Capture the cell that displays the provided text and extract its [x, y] central coordinate. 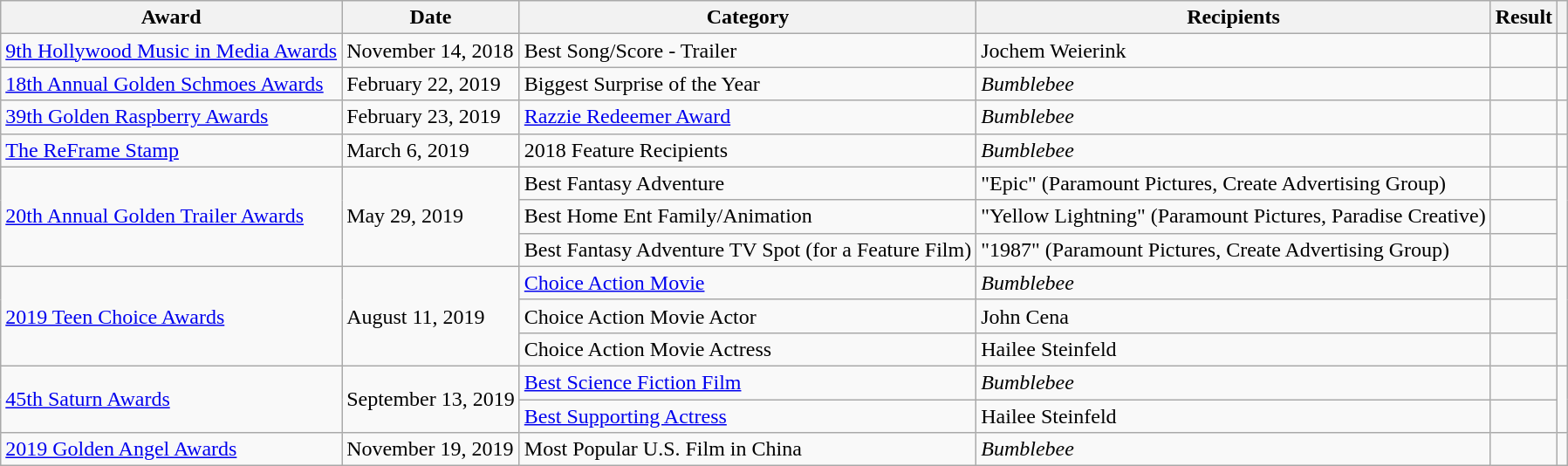
Most Popular U.S. Film in China [747, 449]
The ReFrame Stamp [171, 150]
February 22, 2019 [431, 84]
Award [171, 17]
"1987" (Paramount Pictures, Create Advertising Group) [1234, 250]
Best Science Fiction Film [747, 382]
18th Annual Golden Schmoes Awards [171, 84]
John Cena [1234, 316]
Best Fantasy Adventure [747, 183]
Choice Action Movie [747, 283]
Choice Action Movie Actress [747, 349]
Date [431, 17]
2019 Golden Angel Awards [171, 449]
November 19, 2019 [431, 449]
Best Fantasy Adventure TV Spot (for a Feature Film) [747, 250]
Jochem Weierink [1234, 51]
9th Hollywood Music in Media Awards [171, 51]
September 13, 2019 [431, 399]
March 6, 2019 [431, 150]
August 11, 2019 [431, 316]
Result [1523, 17]
Recipients [1234, 17]
Best Home Ent Family/Animation [747, 216]
Razzie Redeemer Award [747, 117]
45th Saturn Awards [171, 399]
"Epic" (Paramount Pictures, Create Advertising Group) [1234, 183]
Best Song/Score - Trailer [747, 51]
Biggest Surprise of the Year [747, 84]
February 23, 2019 [431, 117]
"Yellow Lightning" (Paramount Pictures, Paradise Creative) [1234, 216]
2018 Feature Recipients [747, 150]
Choice Action Movie Actor [747, 316]
May 29, 2019 [431, 216]
2019 Teen Choice Awards [171, 316]
39th Golden Raspberry Awards [171, 117]
Best Supporting Actress [747, 416]
20th Annual Golden Trailer Awards [171, 216]
November 14, 2018 [431, 51]
Category [747, 17]
